Pinpoint the cell where the given text exists, returning its (X, Y) midpoint coordinate. 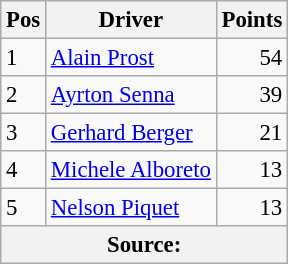
Pos (24, 20)
Source: (144, 245)
4 (24, 170)
3 (24, 133)
5 (24, 208)
Driver (132, 20)
Nelson Piquet (132, 208)
21 (252, 133)
Gerhard Berger (132, 133)
Alain Prost (132, 58)
39 (252, 95)
Ayrton Senna (132, 95)
1 (24, 58)
54 (252, 58)
2 (24, 95)
Points (252, 20)
Michele Alboreto (132, 170)
